Identify which cell holds the provided text, then report its (x, y) central coordinate. 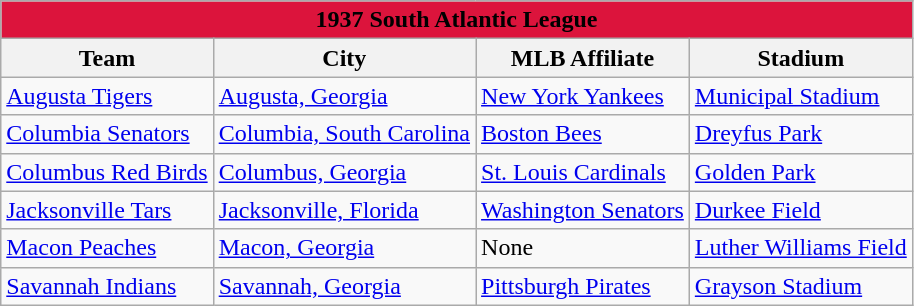
Team (107, 58)
St. Louis Cardinals (583, 172)
Augusta Tigers (107, 96)
Luther Williams Field (800, 248)
Washington Senators (583, 210)
Savannah Indians (107, 286)
Pittsburgh Pirates (583, 286)
Macon Peaches (107, 248)
None (583, 248)
Columbia Senators (107, 134)
1937 South Atlantic League (457, 20)
Jacksonville, Florida (344, 210)
Columbia, South Carolina (344, 134)
City (344, 58)
Dreyfus Park (800, 134)
Municipal Stadium (800, 96)
Jacksonville Tars (107, 210)
Stadium (800, 58)
MLB Affiliate (583, 58)
Durkee Field (800, 210)
Columbus, Georgia (344, 172)
Macon, Georgia (344, 248)
New York Yankees (583, 96)
Golden Park (800, 172)
Boston Bees (583, 134)
Grayson Stadium (800, 286)
Columbus Red Birds (107, 172)
Augusta, Georgia (344, 96)
Savannah, Georgia (344, 286)
